Output the [x, y] coordinate of the center of the cell containing the given text.  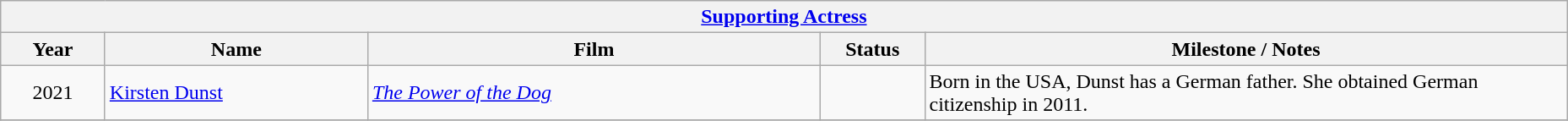
Year [53, 49]
Born in the USA, Dunst has a German father. She obtained German citizenship in 2011. [1246, 93]
2021 [53, 93]
The Power of the Dog [594, 93]
Status [872, 49]
Name [236, 49]
Film [594, 49]
Supporting Actress [784, 17]
Milestone / Notes [1246, 49]
Kirsten Dunst [236, 93]
